Detect which cell encompasses the target text, then output its (X, Y) center coordinate. 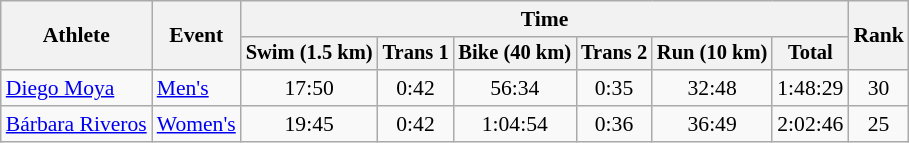
Women's (196, 124)
Diego Moya (76, 88)
0:35 (614, 88)
17:50 (310, 88)
Swim (1.5 km) (310, 54)
Trans 2 (614, 54)
Run (10 km) (712, 54)
1:48:29 (810, 88)
2:02:46 (810, 124)
25 (878, 124)
56:34 (516, 88)
Men's (196, 88)
Event (196, 36)
32:48 (712, 88)
30 (878, 88)
Total (810, 54)
Time (545, 19)
Bárbara Riveros (76, 124)
19:45 (310, 124)
Rank (878, 36)
Trans 1 (416, 54)
0:36 (614, 124)
Bike (40 km) (516, 54)
1:04:54 (516, 124)
36:49 (712, 124)
Athlete (76, 36)
